Detect which cell encompasses the target text, then output its (x, y) center coordinate. 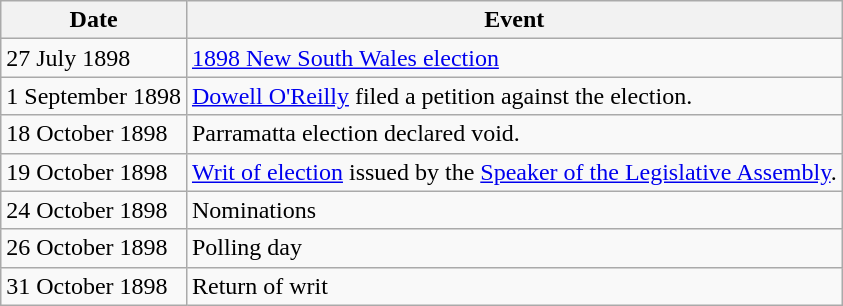
26 October 1898 (94, 248)
Polling day (514, 248)
Dowell O'Reilly filed a petition against the election. (514, 96)
24 October 1898 (94, 210)
Event (514, 20)
Return of writ (514, 286)
Writ of election issued by the Speaker of the Legislative Assembly. (514, 172)
Date (94, 20)
1 September 1898 (94, 96)
19 October 1898 (94, 172)
Parramatta election declared void. (514, 134)
Nominations (514, 210)
27 July 1898 (94, 58)
18 October 1898 (94, 134)
1898 New South Wales election (514, 58)
31 October 1898 (94, 286)
